Find where the given text appears and provide that cell's center as (X, Y) coordinate. 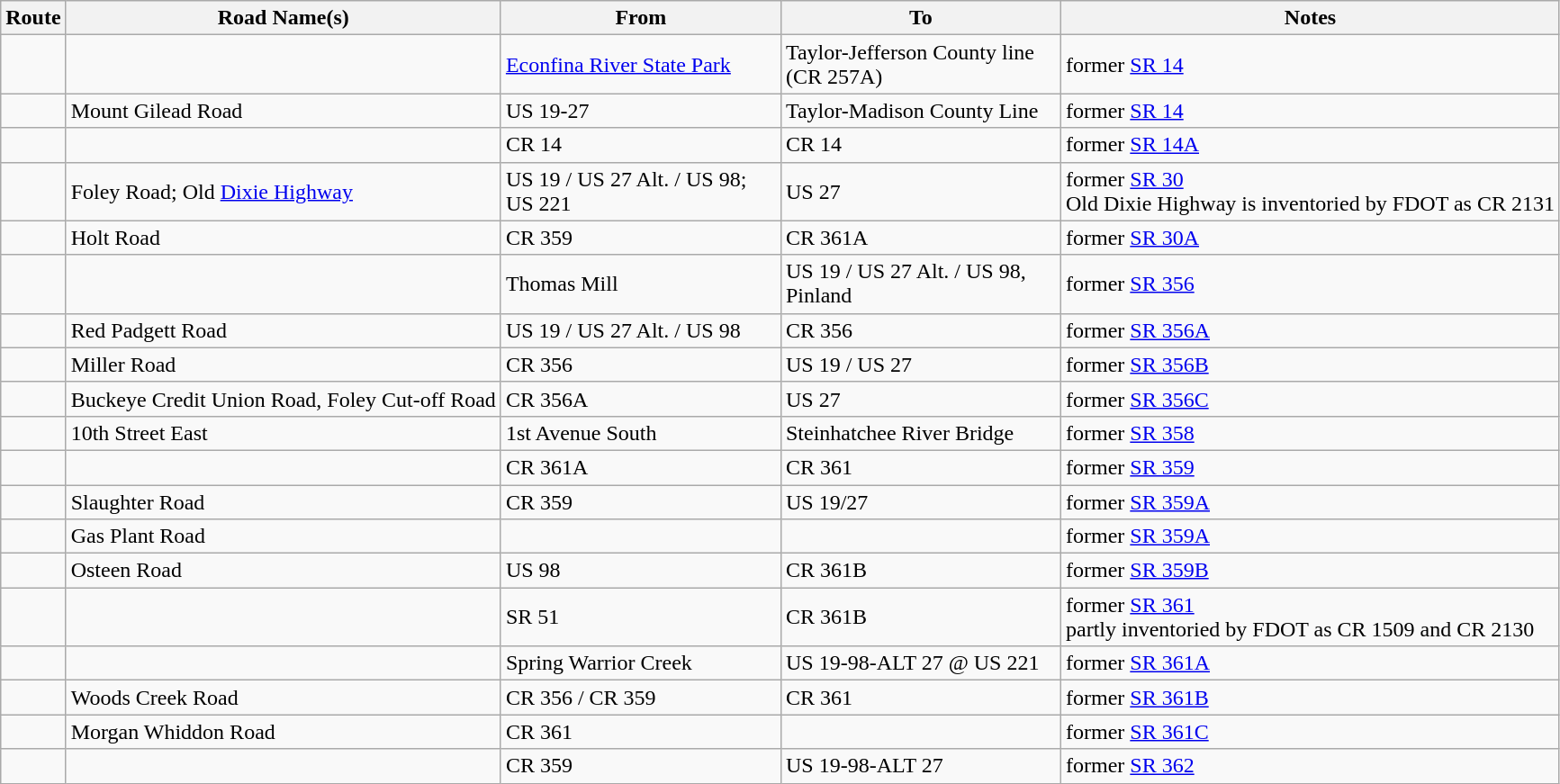
Route (33, 18)
Taylor-Jefferson County line (CR 257A) (920, 65)
Buckeye Credit Union Road, Foley Cut-off Road (283, 399)
1st Avenue South (641, 433)
US 19/27 (920, 501)
From (641, 18)
Gas Plant Road (283, 536)
Morgan Whiddon Road (283, 732)
Econfina River State Park (641, 65)
former SR 356 (1311, 284)
former SR 358 (1311, 433)
US 19-98-ALT 27 @ US 221 (920, 663)
10th Street East (283, 433)
former SR 362 (1311, 766)
former SR 361C (1311, 732)
former SR 359 (1311, 467)
To (920, 18)
SR 51 (641, 617)
Slaughter Road (283, 501)
US 19 / US 27 Alt. / US 98 (641, 330)
former SR 359B (1311, 571)
Foley Road; Old Dixie Highway (283, 191)
US 19 / US 27 Alt. / US 98; US 221 (641, 191)
former SR 361A (1311, 663)
US 19-98-ALT 27 (920, 766)
Miller Road (283, 365)
Mount Gilead Road (283, 111)
Taylor-Madison County Line (920, 111)
former SR 356B (1311, 365)
Thomas Mill (641, 284)
CR 356 / CR 359 (641, 698)
Osteen Road (283, 571)
Road Name(s) (283, 18)
Red Padgett Road (283, 330)
former SR 30A (1311, 238)
Woods Creek Road (283, 698)
former SR 14A (1311, 145)
Holt Road (283, 238)
US 19-27 (641, 111)
former SR 361B (1311, 698)
Steinhatchee River Bridge (920, 433)
US 19 / US 27 (920, 365)
former SR 30Old Dixie Highway is inventoried by FDOT as CR 2131 (1311, 191)
Notes (1311, 18)
CR 356A (641, 399)
former SR 356C (1311, 399)
US 19 / US 27 Alt. / US 98, Pinland (920, 284)
Spring Warrior Creek (641, 663)
former SR 361partly inventoried by FDOT as CR 1509 and CR 2130 (1311, 617)
former SR 356A (1311, 330)
US 98 (641, 571)
